Capture the cell that displays the provided text and extract its (x, y) central coordinate. 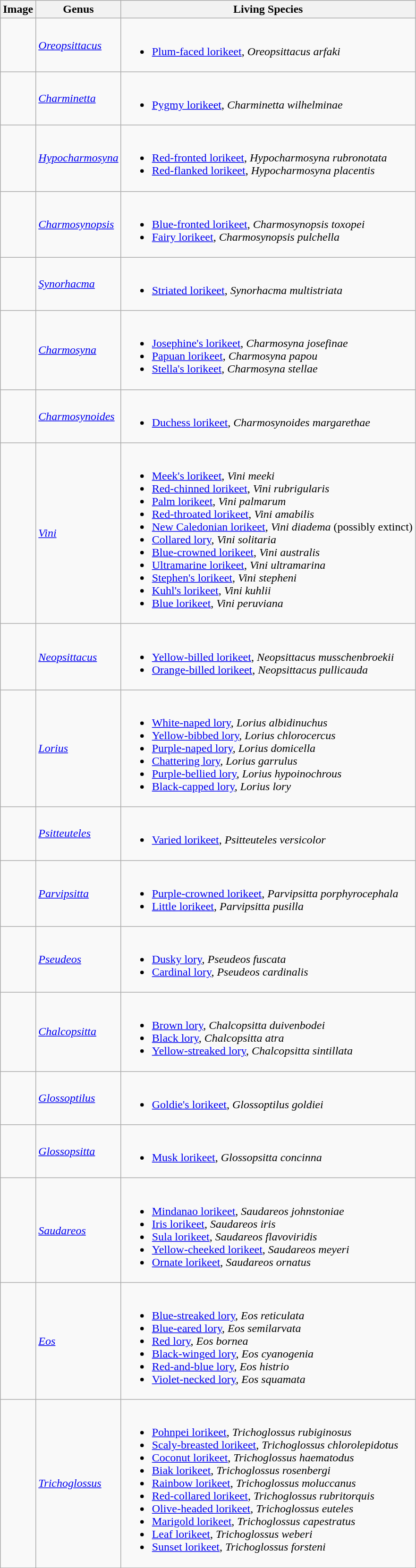
Chalcopsitta (78, 1032)
Living Species (268, 9)
Striated lorikeet, Synorhacma multistriata (268, 284)
Vini (78, 533)
Synorhacma (78, 284)
Parvipsitta (78, 893)
Duchess lorikeet, Charmosynoides margarethae (268, 416)
Plum-faced lorikeet, Oreopsittacus arfaki (268, 45)
Pygmy lorikeet, Charminetta wilhelminae (268, 98)
Varied lorikeet, Psitteuteles versicolor (268, 834)
Blue-fronted lorikeet, Charmosynopsis toxopeiFairy lorikeet, Charmosynopsis pulchella (268, 224)
Saudareos (78, 1230)
Hypocharmosyna (78, 158)
Eos (78, 1341)
Charminetta (78, 98)
Purple-crowned lorikeet, Parvipsitta porphyrocephalaLittle lorikeet, Parvipsitta pusilla (268, 893)
Image (18, 9)
Charmosyna (78, 350)
Pseudeos (78, 960)
Lorius (78, 748)
Red-fronted lorikeet, Hypocharmosyna rubronotataRed-flanked lorikeet, Hypocharmosyna placentis (268, 158)
Glossopsitta (78, 1152)
Josephine's lorikeet, Charmosyna josefinaePapuan lorikeet, Charmosyna papouStella's lorikeet, Charmosyna stellae (268, 350)
Musk lorikeet, Glossopsitta concinna (268, 1152)
Charmosynoides (78, 416)
Yellow-billed lorikeet, Neopsittacus musschenbroekiiOrange-billed lorikeet, Neopsittacus pullicauda (268, 657)
Goldie's lorikeet, Glossoptilus goldiei (268, 1098)
Brown lory, Chalcopsitta duivenbodeiBlack lory, Chalcopsitta atraYellow-streaked lory, Chalcopsitta sintillata (268, 1032)
Neopsittacus (78, 657)
Trichoglossus (78, 1484)
Dusky lory, Pseudeos fuscataCardinal lory, Pseudeos cardinalis (268, 960)
Charmosynopsis (78, 224)
Genus (78, 9)
Glossoptilus (78, 1098)
Oreopsittacus (78, 45)
Psitteuteles (78, 834)
